For the text-containing cell, return its midpoint in [x, y] coordinate format. 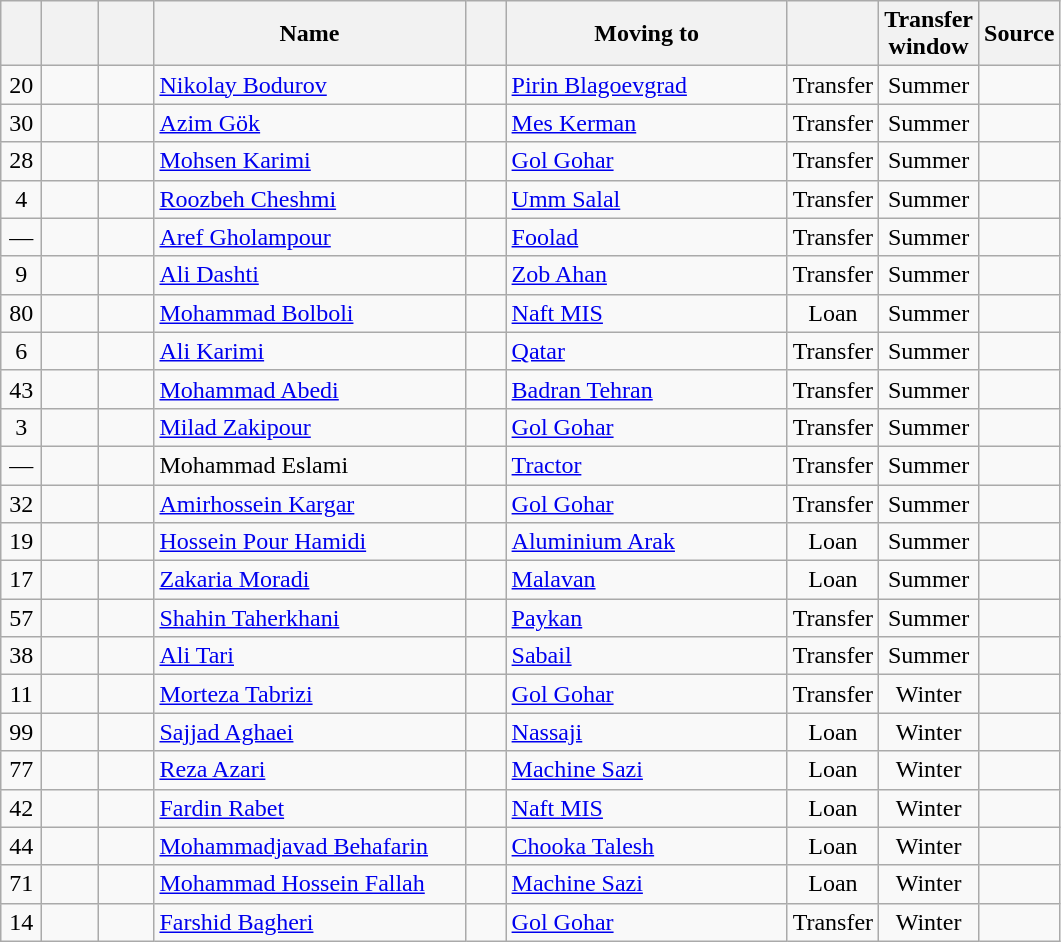
9 [22, 275]
Pirin Blagoevgrad [646, 85]
Morteza Tabrizi [310, 694]
Qatar [646, 351]
30 [22, 123]
99 [22, 732]
71 [22, 884]
Foolad [646, 237]
Name [310, 34]
Amirhossein Kargar [310, 503]
Roozbeh Cheshmi [310, 199]
6 [22, 351]
28 [22, 161]
Mohammadjavad Behafarin [310, 846]
Paykan [646, 618]
Reza Azari [310, 770]
57 [22, 618]
Mes Kerman [646, 123]
Ali Dashti [310, 275]
Umm Salal [646, 199]
Ali Tari [310, 656]
Fardin Rabet [310, 808]
Zakaria Moradi [310, 580]
Mohammad Hossein Fallah [310, 884]
20 [22, 85]
Sajjad Aghaei [310, 732]
Sabail [646, 656]
17 [22, 580]
14 [22, 922]
11 [22, 694]
Mohsen Karimi [310, 161]
Aluminium Arak [646, 542]
Chooka Talesh [646, 846]
Malavan [646, 580]
Hossein Pour Hamidi [310, 542]
Zob Ahan [646, 275]
Mohammad Eslami [310, 465]
Mohammad Bolboli [310, 313]
80 [22, 313]
3 [22, 427]
77 [22, 770]
42 [22, 808]
4 [22, 199]
Nikolay Bodurov [310, 85]
Aref Gholampour [310, 237]
Azim Gök [310, 123]
32 [22, 503]
44 [22, 846]
Mohammad Abedi [310, 389]
Milad Zakipour [310, 427]
Farshid Bagheri [310, 922]
Moving to [646, 34]
Transferwindow [929, 34]
Badran Tehran [646, 389]
38 [22, 656]
Shahin Taherkhani [310, 618]
Source [1020, 34]
Tractor [646, 465]
19 [22, 542]
Ali Karimi [310, 351]
43 [22, 389]
Nassaji [646, 732]
